Find where the given text appears and provide that cell's center as [X, Y] coordinate. 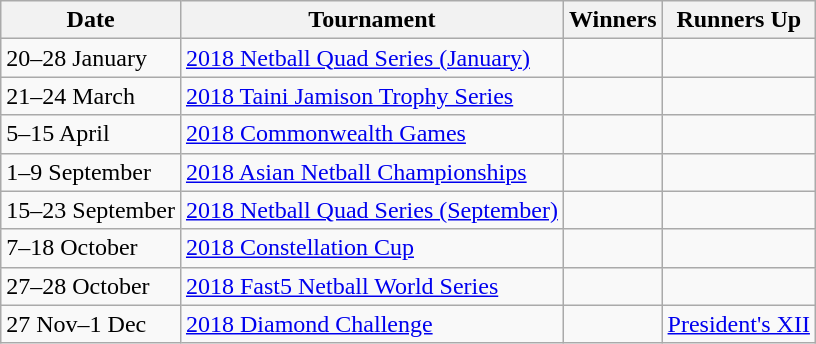
20–28 January [91, 58]
5–15 April [91, 134]
2018 Diamond Challenge [372, 324]
2018 Taini Jamison Trophy Series [372, 96]
2018 Asian Netball Championships [372, 172]
Winners [612, 20]
2018 Constellation Cup [372, 248]
2018 Commonwealth Games [372, 134]
2018 Fast5 Netball World Series [372, 286]
15–23 September [91, 210]
1–9 September [91, 172]
Runners Up [738, 20]
21–24 March [91, 96]
Date [91, 20]
27–28 October [91, 286]
2018 Netball Quad Series (January) [372, 58]
2018 Netball Quad Series (September) [372, 210]
Tournament [372, 20]
27 Nov–1 Dec [91, 324]
President's XII [738, 324]
7–18 October [91, 248]
